Provide the (X, Y) coordinate of the cell's center where the given text is located.  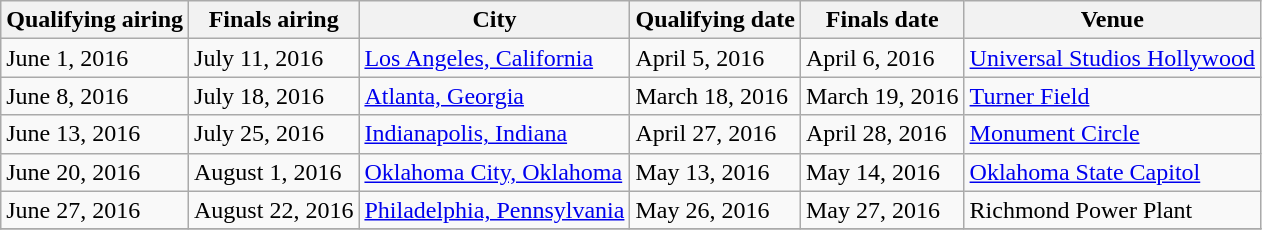
June 13, 2016 (95, 134)
Qualifying date (715, 20)
May 13, 2016 (715, 172)
Qualifying airing (95, 20)
Turner Field (1112, 96)
May 27, 2016 (882, 210)
Venue (1112, 20)
June 1, 2016 (95, 58)
August 1, 2016 (274, 172)
June 27, 2016 (95, 210)
Atlanta, Georgia (494, 96)
June 20, 2016 (95, 172)
April 28, 2016 (882, 134)
May 26, 2016 (715, 210)
Philadelphia, Pennsylvania (494, 210)
July 18, 2016 (274, 96)
August 22, 2016 (274, 210)
April 6, 2016 (882, 58)
July 25, 2016 (274, 134)
Oklahoma City, Oklahoma (494, 172)
Finals date (882, 20)
April 5, 2016 (715, 58)
Universal Studios Hollywood (1112, 58)
July 11, 2016 (274, 58)
City (494, 20)
Monument Circle (1112, 134)
April 27, 2016 (715, 134)
March 18, 2016 (715, 96)
June 8, 2016 (95, 96)
Richmond Power Plant (1112, 210)
March 19, 2016 (882, 96)
Finals airing (274, 20)
Los Angeles, California (494, 58)
May 14, 2016 (882, 172)
Oklahoma State Capitol (1112, 172)
Indianapolis, Indiana (494, 134)
